Output the [x, y] coordinate of the center of the cell containing the given text.  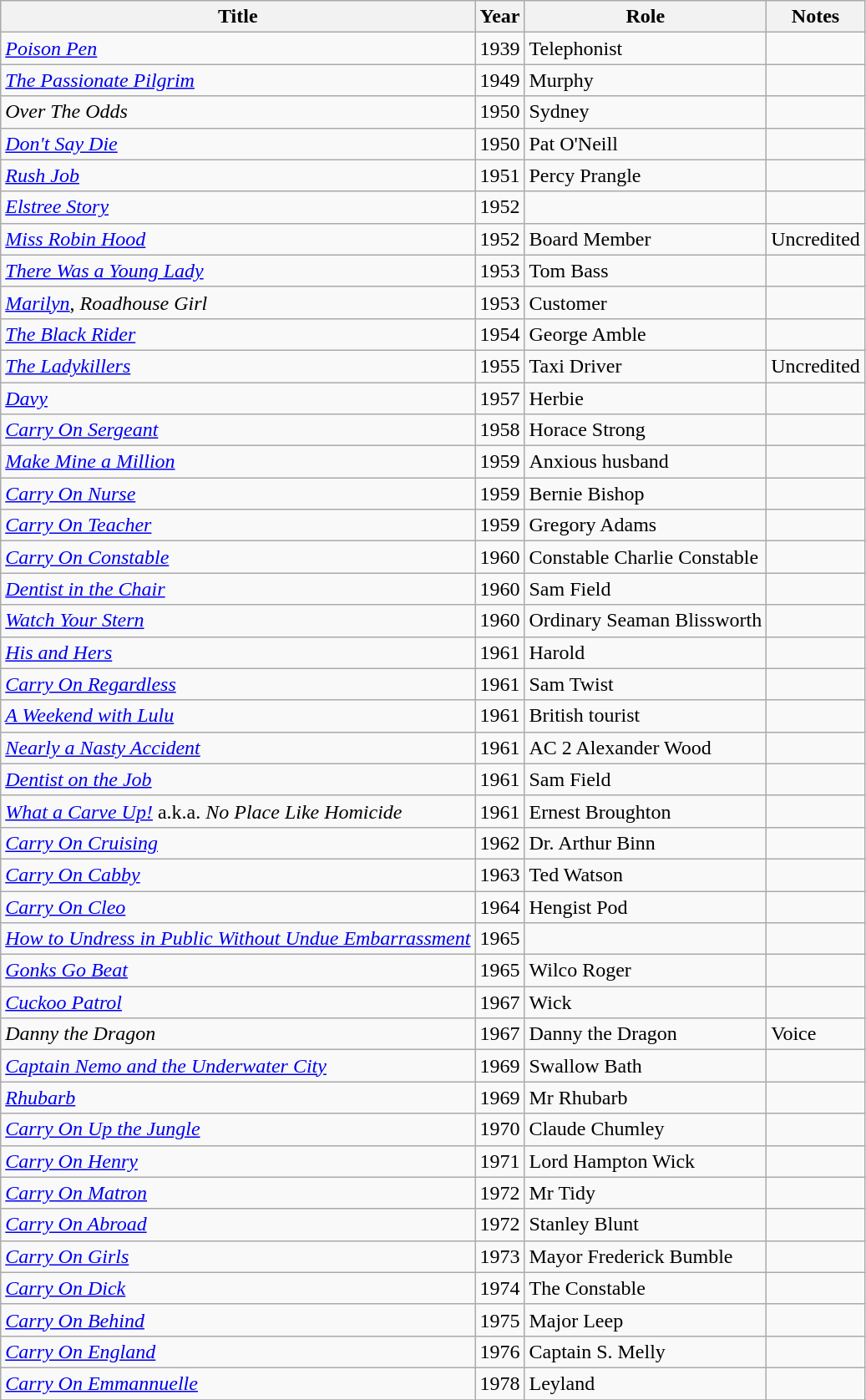
Sam Twist [646, 684]
Poison Pen [238, 48]
1958 [499, 430]
Carry On Constable [238, 557]
Notes [816, 17]
Swallow Bath [646, 1066]
Herbie [646, 398]
Hengist Pod [646, 906]
Major Leep [646, 1320]
1978 [499, 1383]
Gonks Go Beat [238, 971]
Carry On Dick [238, 1288]
Davy [238, 398]
Rush Job [238, 175]
1939 [499, 48]
There Was a Young Lady [238, 271]
Carry On Henry [238, 1161]
AC 2 Alexander Wood [646, 748]
Murphy [646, 80]
Captain Nemo and the Underwater City [238, 1066]
Watch Your Stern [238, 621]
1954 [499, 334]
George Amble [646, 334]
Carry On Cabby [238, 875]
The Black Rider [238, 334]
Don't Say Die [238, 144]
What a Carve Up! a.k.a. No Place Like Homicide [238, 811]
Carry On Nurse [238, 494]
A Weekend with Lulu [238, 716]
Mr Tidy [646, 1193]
Ernest Broughton [646, 811]
1971 [499, 1161]
Make Mine a Million [238, 462]
1949 [499, 80]
Carry On Girls [238, 1256]
Board Member [646, 239]
The Constable [646, 1288]
Dentist in the Chair [238, 589]
1957 [499, 398]
Harold [646, 652]
1951 [499, 175]
Captain S. Melly [646, 1352]
Carry On Cruising [238, 843]
Miss Robin Hood [238, 239]
How to Undress in Public Without Undue Embarrassment [238, 939]
Carry On Sergeant [238, 430]
Rhubarb [238, 1098]
Ordinary Seaman Blissworth [646, 621]
Constable Charlie Constable [646, 557]
Carry On Teacher [238, 525]
Sydney [646, 112]
Leyland [646, 1383]
The Ladykillers [238, 366]
The Passionate Pilgrim [238, 80]
Carry On Regardless [238, 684]
Wilco Roger [646, 971]
Wick [646, 1002]
Dr. Arthur Binn [646, 843]
Carry On Abroad [238, 1225]
Voice [816, 1034]
Telephonist [646, 48]
1963 [499, 875]
Ted Watson [646, 875]
Carry On England [238, 1352]
1973 [499, 1256]
Mayor Frederick Bumble [646, 1256]
1970 [499, 1129]
Title [238, 17]
Pat O'Neill [646, 144]
Customer [646, 302]
Gregory Adams [646, 525]
Nearly a Nasty Accident [238, 748]
Over The Odds [238, 112]
Mr Rhubarb [646, 1098]
Carry On Cleo [238, 906]
Role [646, 17]
1976 [499, 1352]
Carry On Behind [238, 1320]
Bernie Bishop [646, 494]
British tourist [646, 716]
Marilyn, Roadhouse Girl [238, 302]
1955 [499, 366]
1975 [499, 1320]
Year [499, 17]
Horace Strong [646, 430]
Anxious husband [646, 462]
Carry On Up the Jungle [238, 1129]
His and Hers [238, 652]
1964 [499, 906]
Lord Hampton Wick [646, 1161]
Percy Prangle [646, 175]
1974 [499, 1288]
Stanley Blunt [646, 1225]
Taxi Driver [646, 366]
Cuckoo Patrol [238, 1002]
1962 [499, 843]
Carry On Emmannuelle [238, 1383]
Dentist on the Job [238, 779]
Carry On Matron [238, 1193]
Elstree Story [238, 207]
Tom Bass [646, 271]
Claude Chumley [646, 1129]
